Pinpoint the cell where the given text exists, returning its (X, Y) midpoint coordinate. 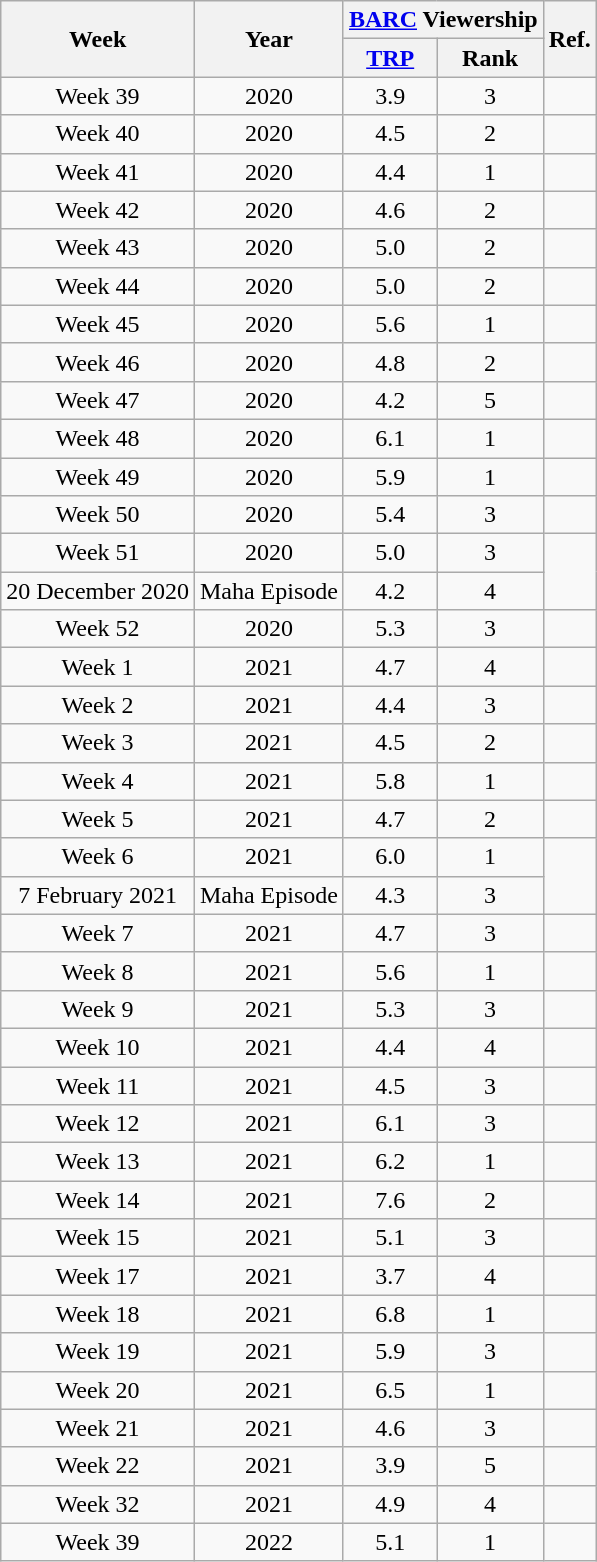
Week 20 (98, 1390)
6.5 (390, 1390)
Week 14 (98, 1200)
6.8 (390, 1314)
20 December 2020 (98, 591)
Week 21 (98, 1428)
Week 17 (98, 1276)
Week 45 (98, 324)
Week 46 (98, 362)
4.8 (390, 362)
Week 47 (98, 400)
Week 8 (98, 971)
Week 49 (98, 477)
Week 48 (98, 438)
Week 51 (98, 553)
Week 19 (98, 1352)
Rank (490, 58)
4.3 (390, 895)
Week 18 (98, 1314)
2022 (268, 1542)
Week 10 (98, 1047)
6.0 (390, 857)
7.6 (390, 1200)
Week 13 (98, 1162)
Week 12 (98, 1124)
Week 7 (98, 933)
3.7 (390, 1276)
6.2 (390, 1162)
Week 11 (98, 1085)
Week 9 (98, 1009)
Week 15 (98, 1238)
Week 6 (98, 857)
Week 41 (98, 172)
5.8 (390, 781)
Week 44 (98, 286)
Week 3 (98, 743)
Week 22 (98, 1466)
Week 2 (98, 705)
Week (98, 39)
Week 42 (98, 210)
Week 50 (98, 515)
5.4 (390, 515)
Week 43 (98, 248)
TRP (390, 58)
Year (268, 39)
4.9 (390, 1504)
Week 52 (98, 629)
Ref. (570, 39)
7 February 2021 (98, 895)
Week 4 (98, 781)
Week 40 (98, 134)
Week 32 (98, 1504)
Week 5 (98, 819)
Week 1 (98, 667)
BARC Viewership (443, 20)
